Detect which cell encompasses the target text, then output its (X, Y) center coordinate. 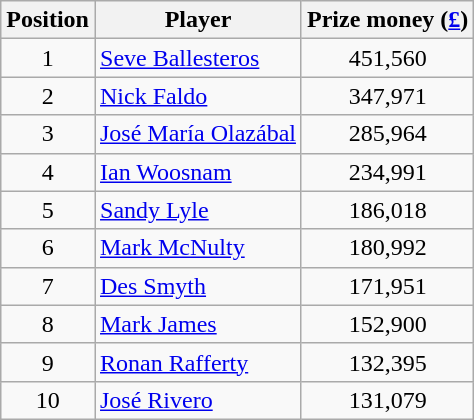
Prize money (£) (387, 20)
285,964 (387, 134)
5 (48, 210)
Position (48, 20)
132,395 (387, 362)
José María Olazábal (198, 134)
4 (48, 172)
451,560 (387, 58)
6 (48, 248)
Seve Ballesteros (198, 58)
Ronan Rafferty (198, 362)
Nick Faldo (198, 96)
2 (48, 96)
8 (48, 324)
3 (48, 134)
347,971 (387, 96)
180,992 (387, 248)
131,079 (387, 400)
7 (48, 286)
Sandy Lyle (198, 210)
171,951 (387, 286)
Mark McNulty (198, 248)
9 (48, 362)
José Rivero (198, 400)
Ian Woosnam (198, 172)
152,900 (387, 324)
10 (48, 400)
Mark James (198, 324)
234,991 (387, 172)
186,018 (387, 210)
Des Smyth (198, 286)
1 (48, 58)
Player (198, 20)
